Identify which cell holds the provided text, then report its (x, y) central coordinate. 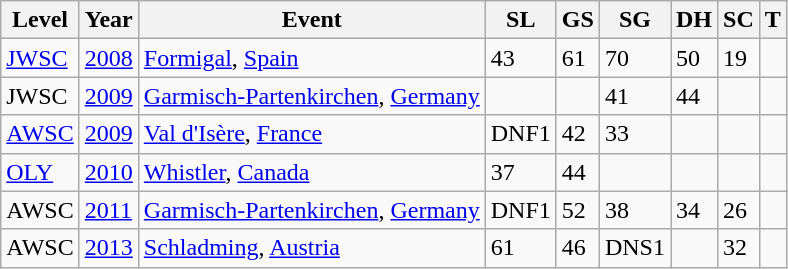
SC (739, 20)
37 (520, 172)
32 (739, 248)
Formigal, Spain (312, 58)
OLY (40, 172)
19 (739, 58)
GS (578, 20)
38 (634, 210)
42 (578, 134)
50 (694, 58)
SG (634, 20)
Whistler, Canada (312, 172)
2011 (108, 210)
43 (520, 58)
46 (578, 248)
33 (634, 134)
Event (312, 20)
Val d'Isère, France (312, 134)
34 (694, 210)
41 (634, 96)
2008 (108, 58)
SL (520, 20)
Level (40, 20)
DNS1 (634, 248)
52 (578, 210)
T (772, 20)
Schladming, Austria (312, 248)
Year (108, 20)
70 (634, 58)
26 (739, 210)
2013 (108, 248)
2010 (108, 172)
DH (694, 20)
